For the text-containing cell, return its midpoint in (X, Y) coordinate format. 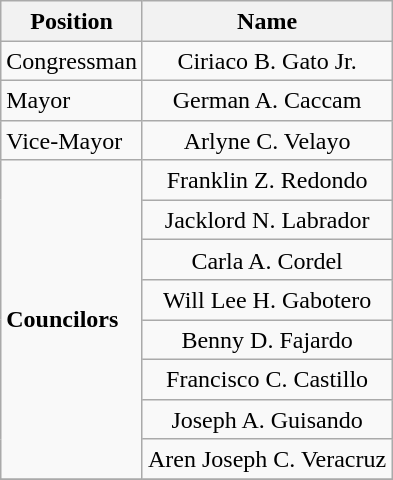
Councilors (72, 320)
Position (72, 21)
Ciriaco B. Gato Jr. (266, 61)
Congressman (72, 61)
Will Lee H. Gabotero (266, 300)
German A. Caccam (266, 100)
Francisco C. Castillo (266, 379)
Joseph A. Guisando (266, 419)
Carla A. Cordel (266, 260)
Franklin Z. Redondo (266, 180)
Arlyne C. Velayo (266, 140)
Mayor (72, 100)
Jacklord N. Labrador (266, 220)
Vice-Mayor (72, 140)
Aren Joseph C. Veracruz (266, 459)
Name (266, 21)
Benny D. Fajardo (266, 340)
